Return [x, y] of the center of cell containing provided text 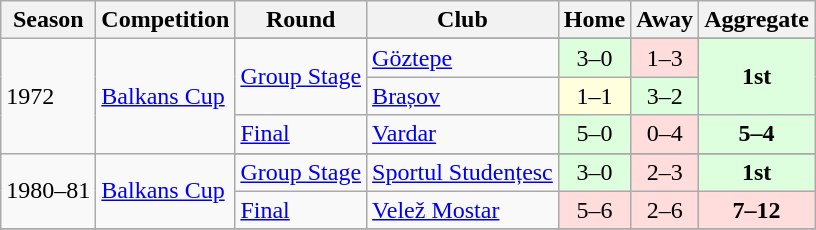
Club [463, 20]
Season [48, 20]
3–2 [665, 96]
Competition [166, 20]
2–3 [665, 172]
Vardar [463, 134]
0–4 [665, 134]
5–6 [594, 210]
5–0 [594, 134]
2–6 [665, 210]
5–4 [757, 134]
Round [301, 20]
1–1 [594, 96]
1980–81 [48, 191]
Home [594, 20]
1–3 [665, 58]
7–12 [757, 210]
Sportul Studențesc [463, 172]
1972 [48, 96]
Away [665, 20]
Brașov [463, 96]
Aggregate [757, 20]
Göztepe [463, 58]
Velež Mostar [463, 210]
